Return (x, y) of the center of cell containing provided text 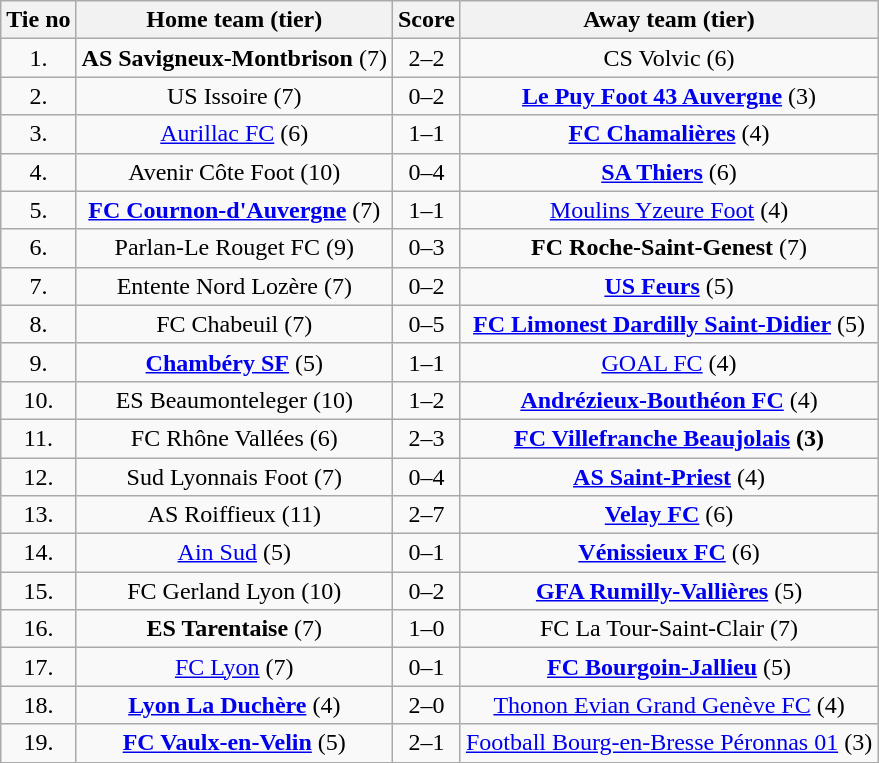
Sud Lyonnais Foot (7) (234, 477)
5. (38, 210)
Thonon Evian Grand Genève FC (4) (668, 705)
1. (38, 58)
FC La Tour-Saint-Clair (7) (668, 629)
19. (38, 743)
Vénissieux FC (6) (668, 553)
2–7 (426, 515)
FC Villefranche Beaujolais (3) (668, 438)
18. (38, 705)
Moulins Yzeure Foot (4) (668, 210)
SA Thiers (6) (668, 172)
GFA Rumilly-Vallières (5) (668, 591)
2–3 (426, 438)
AS Savigneux-Montbrison (7) (234, 58)
Tie no (38, 20)
2–1 (426, 743)
Chambéry SF (5) (234, 362)
2. (38, 96)
2–0 (426, 705)
ES Tarentaise (7) (234, 629)
US Issoire (7) (234, 96)
US Feurs (5) (668, 286)
1–0 (426, 629)
2–2 (426, 58)
12. (38, 477)
0–5 (426, 324)
13. (38, 515)
Aurillac FC (6) (234, 134)
FC Gerland Lyon (10) (234, 591)
FC Rhône Vallées (6) (234, 438)
Avenir Côte Foot (10) (234, 172)
16. (38, 629)
Home team (tier) (234, 20)
FC Lyon (7) (234, 667)
Away team (tier) (668, 20)
7. (38, 286)
Entente Nord Lozère (7) (234, 286)
Andrézieux-Bouthéon FC (4) (668, 400)
9. (38, 362)
8. (38, 324)
FC Bourgoin-Jallieu (5) (668, 667)
4. (38, 172)
1–2 (426, 400)
ES Beaumonteleger (10) (234, 400)
FC Roche-Saint-Genest (7) (668, 248)
FC Vaulx-en-Velin (5) (234, 743)
Le Puy Foot 43 Auvergne (3) (668, 96)
Football Bourg-en-Bresse Péronnas 01 (3) (668, 743)
FC Limonest Dardilly Saint-Didier (5) (668, 324)
Parlan-Le Rouget FC (9) (234, 248)
11. (38, 438)
17. (38, 667)
Lyon La Duchère (4) (234, 705)
AS Roiffieux (11) (234, 515)
AS Saint-Priest (4) (668, 477)
GOAL FC (4) (668, 362)
FC Chamalières (4) (668, 134)
14. (38, 553)
10. (38, 400)
Ain Sud (5) (234, 553)
FC Chabeuil (7) (234, 324)
0–3 (426, 248)
Score (426, 20)
CS Volvic (6) (668, 58)
15. (38, 591)
6. (38, 248)
3. (38, 134)
FC Cournon-d'Auvergne (7) (234, 210)
Velay FC (6) (668, 515)
